Search for the cell housing the specified text and yield its (x, y) center coordinate. 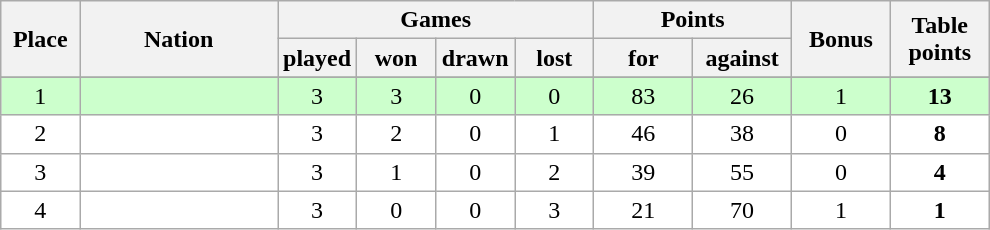
Games (436, 20)
won (396, 58)
lost (554, 58)
21 (644, 210)
83 (644, 96)
Tablepoints (940, 39)
played (318, 58)
46 (644, 134)
26 (742, 96)
39 (644, 172)
8 (940, 134)
Points (693, 20)
Nation (179, 39)
70 (742, 210)
against (742, 58)
38 (742, 134)
13 (940, 96)
Place (40, 39)
drawn (476, 58)
Bonus (842, 39)
55 (742, 172)
for (644, 58)
